Find where the given text appears and provide that cell's center as (X, Y) coordinate. 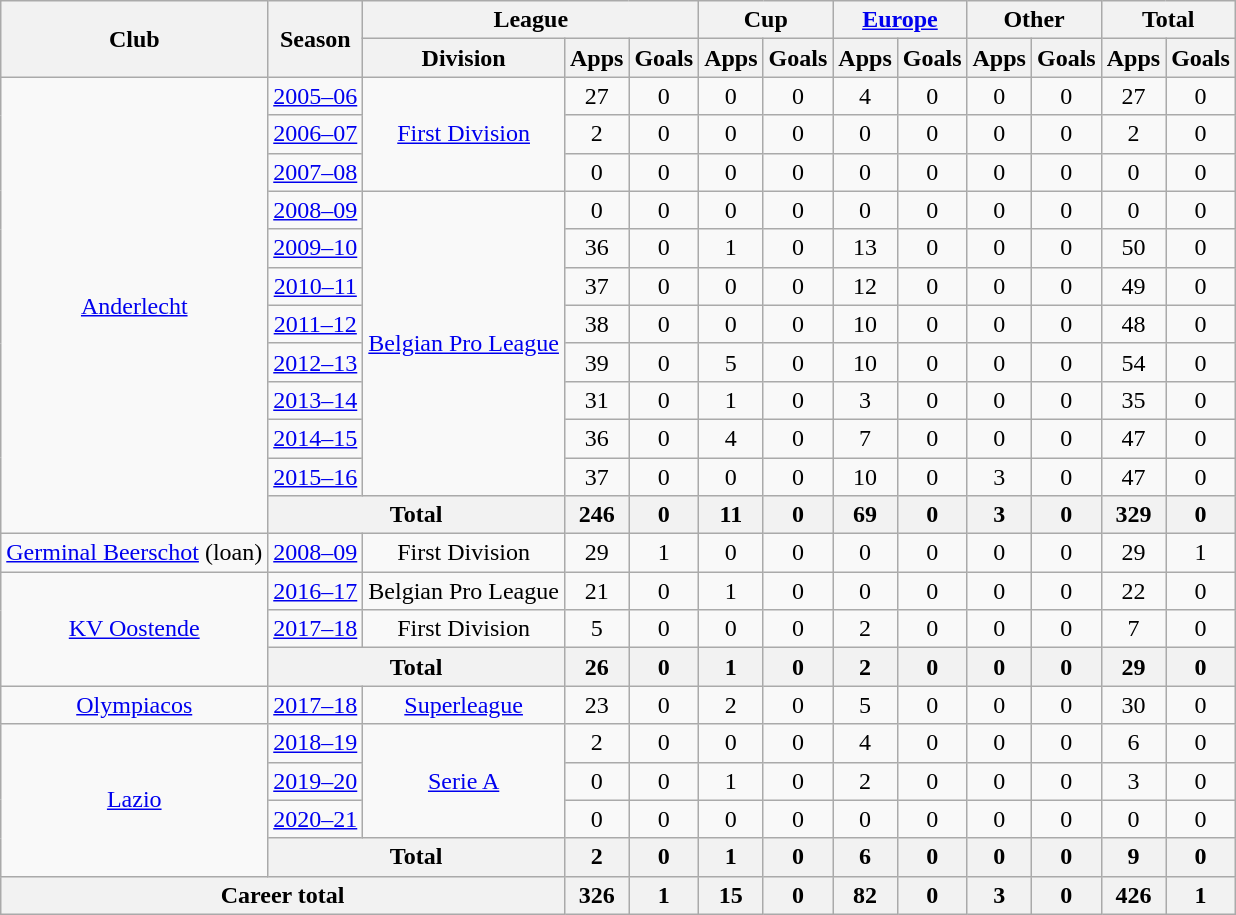
2018–19 (316, 743)
11 (731, 515)
12 (865, 286)
2019–20 (316, 781)
2011–12 (316, 324)
Division (464, 58)
50 (1133, 248)
2007–08 (316, 172)
2006–07 (316, 134)
13 (865, 248)
426 (1133, 895)
Germinal Beerschot (loan) (134, 553)
2010–11 (316, 286)
Serie A (464, 781)
326 (596, 895)
Lazio (134, 800)
329 (1133, 515)
Superleague (464, 705)
23 (596, 705)
Career total (283, 895)
31 (596, 400)
26 (596, 667)
39 (596, 362)
2014–15 (316, 438)
2015–16 (316, 477)
2013–14 (316, 400)
54 (1133, 362)
Europe (900, 20)
9 (1133, 857)
48 (1133, 324)
Other (1034, 20)
35 (1133, 400)
Season (316, 39)
2005–06 (316, 96)
82 (865, 895)
2012–13 (316, 362)
38 (596, 324)
21 (596, 591)
League (531, 20)
246 (596, 515)
Club (134, 39)
Cup (766, 20)
2009–10 (316, 248)
69 (865, 515)
KV Oostende (134, 629)
Olympiacos (134, 705)
15 (731, 895)
30 (1133, 705)
22 (1133, 591)
Anderlecht (134, 306)
2016–17 (316, 591)
2020–21 (316, 819)
49 (1133, 286)
